Capture the cell that displays the provided text and extract its [x, y] central coordinate. 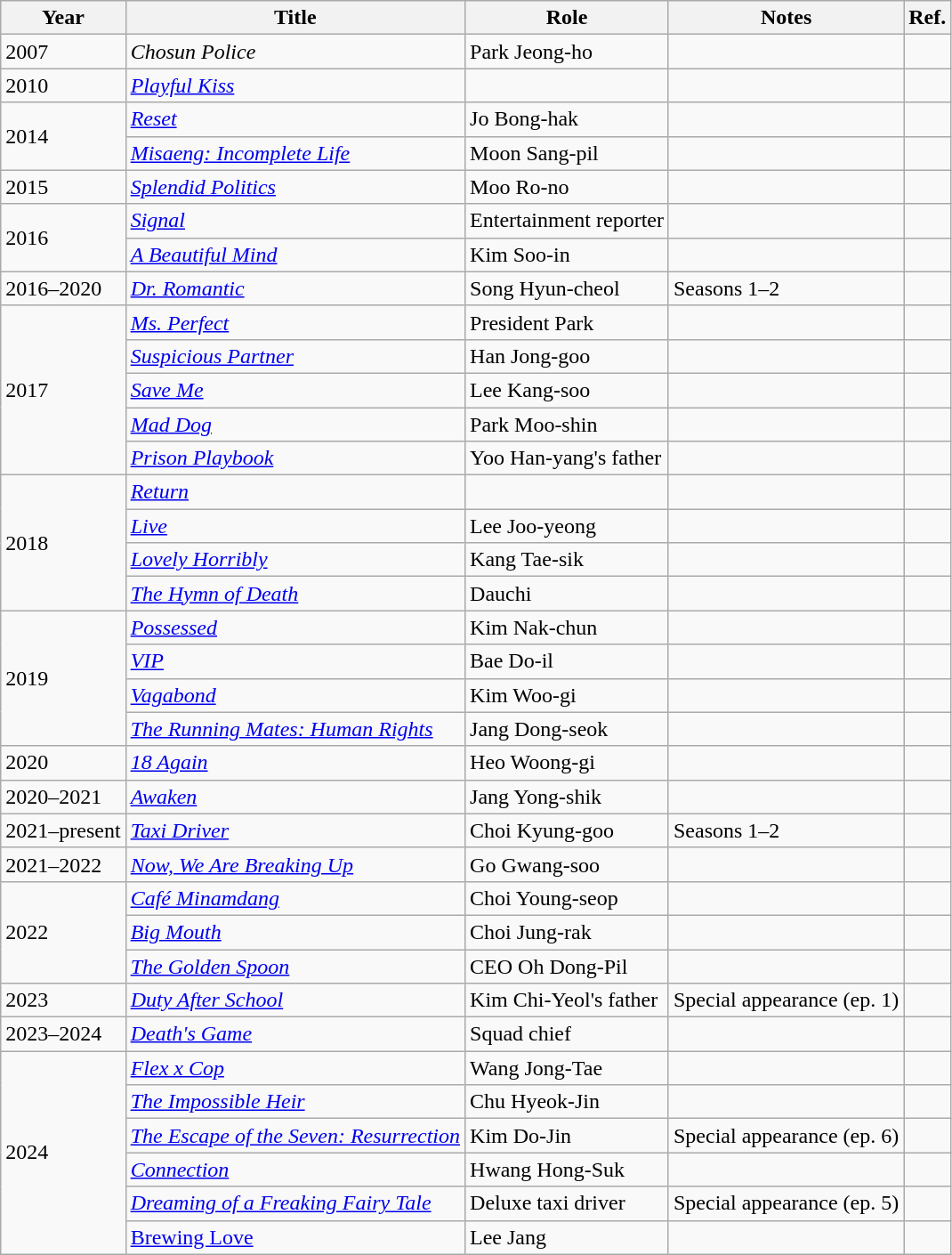
Connection [295, 1170]
Duty After School [295, 1000]
Choi Kyung-goo [568, 830]
2015 [63, 187]
Entertainment reporter [568, 221]
18 Again [295, 763]
Moon Sang-pil [568, 153]
Yoo Han-yang's father [568, 458]
Jang Yong-shik [568, 797]
2023 [63, 1000]
Lee Kang-soo [568, 390]
Park Moo-shin [568, 425]
Café Minamdang [295, 898]
2017 [63, 390]
Dreaming of a Freaking Fairy Tale [295, 1203]
President Park [568, 322]
2016–2020 [63, 288]
Choi Jung-rak [568, 932]
Park Jeong-ho [568, 52]
Kim Chi-Yeol's father [568, 1000]
2020–2021 [63, 797]
Flex x Cop [295, 1068]
Taxi Driver [295, 830]
Chu Hyeok-Jin [568, 1102]
Ms. Perfect [295, 322]
Death's Game [295, 1034]
2021–2022 [63, 864]
Role [568, 18]
Reset [295, 119]
Misaeng: Incomplete Life [295, 153]
Song Hyun-cheol [568, 288]
Ref. [927, 18]
Title [295, 18]
Save Me [295, 390]
Special appearance (ep. 5) [786, 1203]
The Impossible Heir [295, 1102]
Kang Tae-sik [568, 560]
CEO Oh Dong-Pil [568, 966]
Brewing Love [295, 1237]
2019 [63, 678]
Squad chief [568, 1034]
Jang Dong-seok [568, 729]
Year [63, 18]
Lee Jang [568, 1237]
Lee Joo-yeong [568, 526]
VIP [295, 661]
Wang Jong-Tae [568, 1068]
Kim Nak-chun [568, 627]
Possessed [295, 627]
Suspicious Partner [295, 356]
2010 [63, 85]
Big Mouth [295, 932]
Vagabond [295, 695]
2024 [63, 1153]
The Hymn of Death [295, 594]
Dauchi [568, 594]
Han Jong-goo [568, 356]
2018 [63, 543]
Moo Ro-no [568, 187]
Mad Dog [295, 425]
Special appearance (ep. 1) [786, 1000]
The Running Mates: Human Rights [295, 729]
2007 [63, 52]
The Escape of the Seven: Resurrection [295, 1136]
Chosun Police [295, 52]
Dr. Romantic [295, 288]
Awaken [295, 797]
Return [295, 492]
Special appearance (ep. 6) [786, 1136]
Lovely Horribly [295, 560]
Kim Do-Jin [568, 1136]
Choi Young-seop [568, 898]
A Beautiful Mind [295, 255]
2014 [63, 136]
Hwang Hong-Suk [568, 1170]
Live [295, 526]
Go Gwang-soo [568, 864]
2023–2024 [63, 1034]
Splendid Politics [295, 187]
Heo Woong-gi [568, 763]
Kim Soo-in [568, 255]
Kim Woo-gi [568, 695]
2022 [63, 932]
Signal [295, 221]
2016 [63, 238]
Now, We Are Breaking Up [295, 864]
Deluxe taxi driver [568, 1203]
2020 [63, 763]
Bae Do-il [568, 661]
Prison Playbook [295, 458]
Jo Bong-hak [568, 119]
Notes [786, 18]
The Golden Spoon [295, 966]
Playful Kiss [295, 85]
2021–present [63, 830]
